Locate the cell with the specified text and output its (x, y) center coordinate. 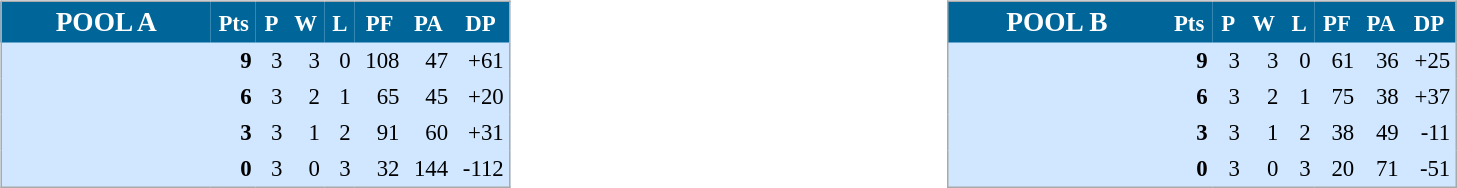
45 (428, 96)
POOL B (1056, 22)
75 (1337, 96)
-11 (1429, 132)
71 (1381, 168)
32 (380, 168)
47 (428, 60)
49 (1381, 132)
91 (380, 132)
POOL A (106, 22)
108 (380, 60)
+20 (481, 96)
-51 (1429, 168)
+37 (1429, 96)
+61 (481, 60)
36 (1381, 60)
144 (428, 168)
60 (428, 132)
20 (1337, 168)
+31 (481, 132)
-112 (481, 168)
61 (1337, 60)
65 (380, 96)
+25 (1429, 60)
